Determine the [x, y] coordinate at the center of the cell enclosing the given text.  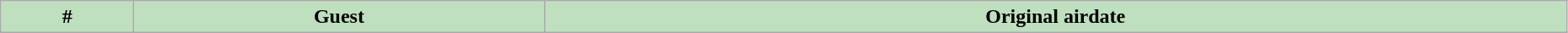
Guest [339, 17]
Original airdate [1055, 17]
# [67, 17]
